Detect which cell encompasses the target text, then output its [x, y] center coordinate. 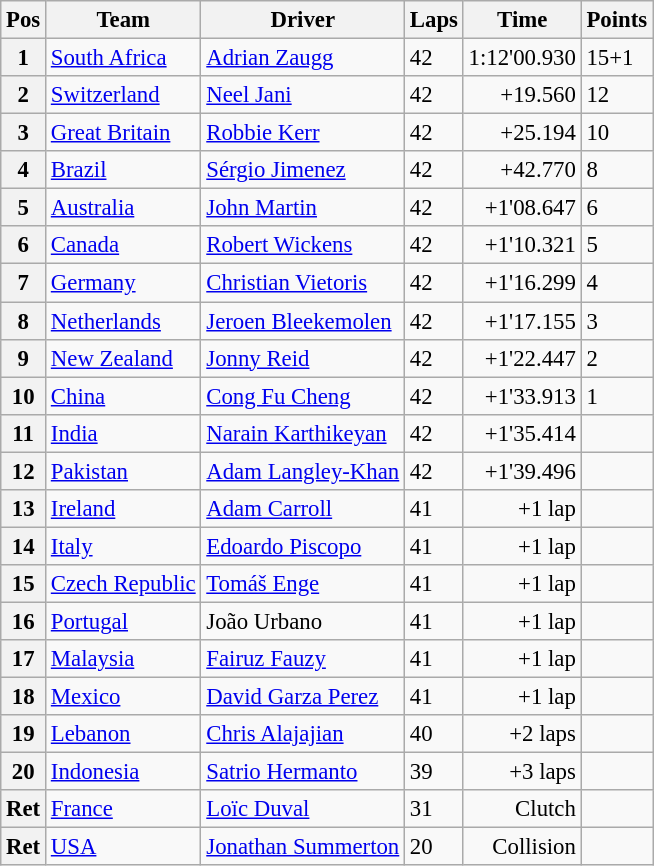
+42.770 [522, 170]
Jonathan Summerton [303, 847]
Cong Fu Cheng [303, 396]
Pakistan [124, 471]
Robert Wickens [303, 245]
+1'35.414 [522, 433]
Loïc Duval [303, 809]
1:12'00.930 [522, 58]
South Africa [124, 58]
Pos [24, 20]
Mexico [124, 697]
+25.194 [522, 133]
31 [434, 809]
Sérgio Jimenez [303, 170]
7 [24, 283]
+1'33.913 [522, 396]
+1'39.496 [522, 471]
Indonesia [124, 772]
19 [24, 734]
+1'16.299 [522, 283]
Team [124, 20]
40 [434, 734]
China [124, 396]
New Zealand [124, 358]
39 [434, 772]
Malaysia [124, 659]
France [124, 809]
Czech Republic [124, 584]
Lebanon [124, 734]
Points [616, 20]
Italy [124, 546]
+1'22.447 [522, 358]
Adam Langley-Khan [303, 471]
Chris Alajajian [303, 734]
Edoardo Piscopo [303, 546]
13 [24, 509]
Adrian Zaugg [303, 58]
14 [24, 546]
USA [124, 847]
11 [24, 433]
18 [24, 697]
Clutch [522, 809]
Jonny Reid [303, 358]
Fairuz Fauzy [303, 659]
+2 laps [522, 734]
+1'10.321 [522, 245]
Adam Carroll [303, 509]
15 [24, 584]
Great Britain [124, 133]
Ireland [124, 509]
+1'17.155 [522, 321]
João Urbano [303, 621]
Switzerland [124, 95]
Brazil [124, 170]
16 [24, 621]
Neel Jani [303, 95]
+3 laps [522, 772]
15+1 [616, 58]
David Garza Perez [303, 697]
Robbie Kerr [303, 133]
Netherlands [124, 321]
Germany [124, 283]
Driver [303, 20]
India [124, 433]
9 [24, 358]
Collision [522, 847]
17 [24, 659]
Canada [124, 245]
Christian Vietoris [303, 283]
+1'08.647 [522, 208]
Portugal [124, 621]
Satrio Hermanto [303, 772]
John Martin [303, 208]
Tomáš Enge [303, 584]
Australia [124, 208]
Time [522, 20]
Laps [434, 20]
Jeroen Bleekemolen [303, 321]
Narain Karthikeyan [303, 433]
+19.560 [522, 95]
